Find where the given text appears and provide that cell's center as [x, y] coordinate. 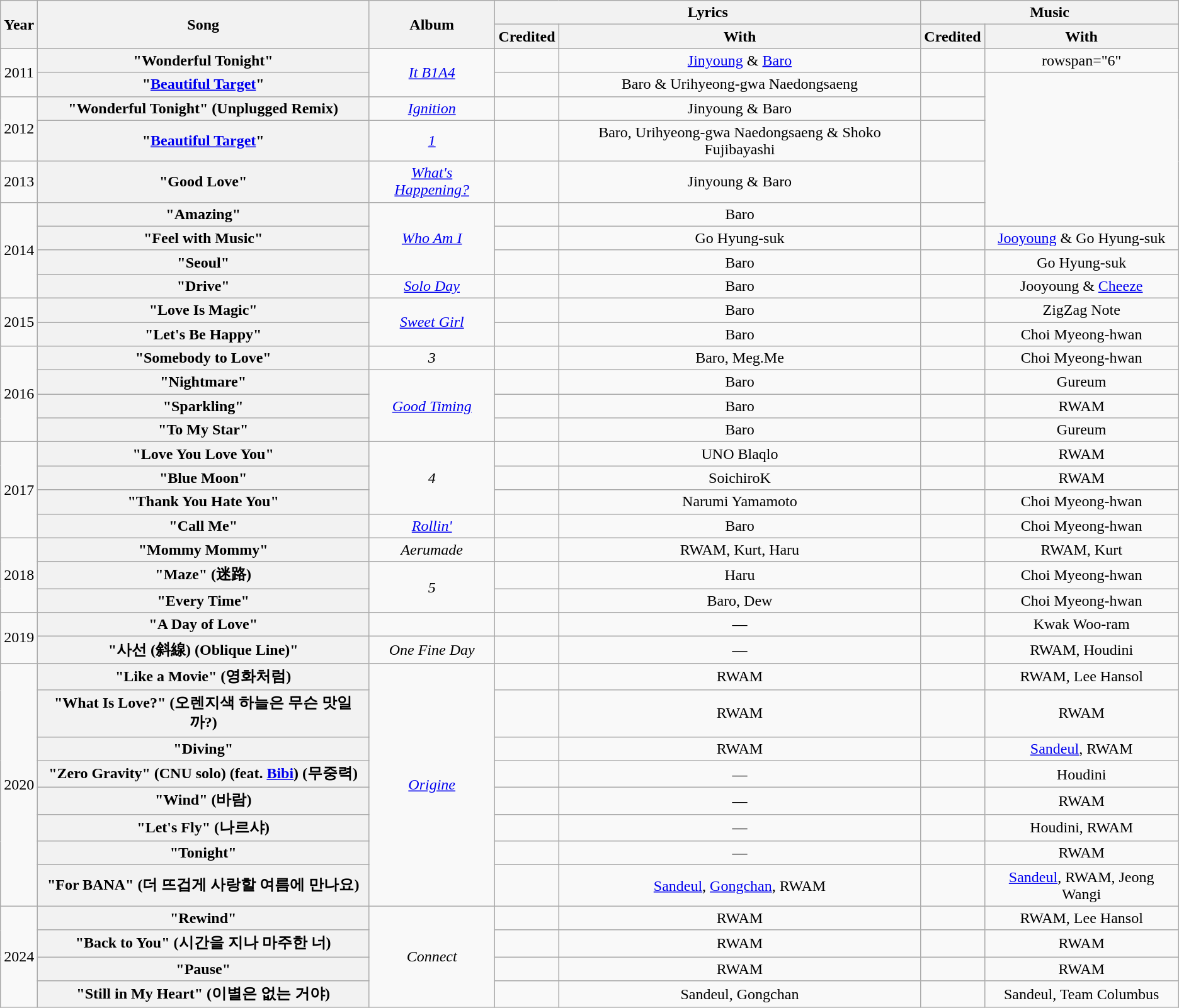
It B1A4 [432, 72]
"Feel with Music" [203, 238]
"Call Me" [203, 526]
Sandeul, Gongchan, RWAM [739, 885]
2011 [19, 72]
Lyrics [708, 13]
2014 [19, 250]
Houdini, RWAM [1081, 827]
"Diving" [203, 749]
"Amazing" [203, 214]
"Pause" [203, 969]
"Still in My Heart" (이별은 없는 거야) [203, 995]
Origine [432, 784]
"Tonight" [203, 853]
"Wonderful Tonight" [203, 60]
Sandeul, RWAM [1081, 749]
Narumi Yamamoto [739, 502]
2012 [19, 128]
Sandeul, RWAM, Jeong Wangi [1081, 885]
"Somebody to Love" [203, 358]
Houdini [1081, 774]
RWAM, Houdini [1081, 650]
"Every Time" [203, 601]
"Nightmare" [203, 382]
2018 [19, 575]
"Let's Be Happy" [203, 334]
Sandeul, Team Columbus [1081, 995]
Ignition [432, 108]
What's Happening? [432, 181]
2020 [19, 784]
2024 [19, 957]
2017 [19, 490]
Album [432, 25]
Baro & Urihyeong-gwa Naedongsaeng [739, 84]
"A Day of Love" [203, 625]
rowspan="6" [1081, 60]
Good Timing [432, 406]
"What Is Love?" (오렌지색 하늘은 무슨 맛일까?) [203, 713]
Music [1049, 13]
RWAM, Kurt [1081, 550]
Jooyoung & Cheeze [1081, 286]
Baro, Urihyeong-gwa Naedongsaeng & Shoko Fujibayashi [739, 141]
1 [432, 141]
Baro, Meg.Me [739, 358]
"Thank You Hate You" [203, 502]
Rollin' [432, 526]
"Let's Fly" (나르샤) [203, 827]
2016 [19, 394]
"Sparkling" [203, 406]
Aerumade [432, 550]
"Back to You" (시간을 지나 마주한 너) [203, 943]
Haru [739, 575]
"Blue Moon" [203, 478]
Year [19, 25]
UNO Blaqlo [739, 454]
Sandeul, Gongchan [739, 995]
"Zero Gravity" (CNU solo) (feat. Bibi) (무중력) [203, 774]
Baro, Dew [739, 601]
Solo Day [432, 286]
"Drive" [203, 286]
"Wonderful Tonight" (Unplugged Remix) [203, 108]
"To My Star" [203, 430]
2019 [19, 638]
"For BANA" (더 뜨겁게 사랑할 여름에 만나요) [203, 885]
Jooyoung & Go Hyung-suk [1081, 238]
3 [432, 358]
Sweet Girl [432, 322]
"Rewind" [203, 918]
RWAM, Kurt, Haru [739, 550]
Kwak Woo-ram [1081, 625]
Who Am I [432, 238]
"Wind" (바람) [203, 801]
SoichiroK [739, 478]
"Love You Love You" [203, 454]
4 [432, 478]
"사선 (斜線) (Oblique Line)" [203, 650]
2015 [19, 322]
Connect [432, 957]
One Fine Day [432, 650]
Song [203, 25]
"Like a Movie" (영화처럼) [203, 676]
"Mommy Mommy" [203, 550]
"Love Is Magic" [203, 310]
"Maze" (迷路) [203, 575]
2013 [19, 181]
ZigZag Note [1081, 310]
"Seoul" [203, 262]
5 [432, 587]
"Good Love" [203, 181]
